Locate the cell with the specified text and output its (x, y) center coordinate. 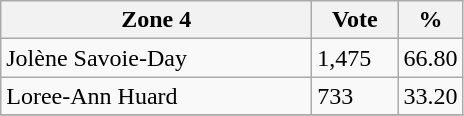
733 (355, 96)
33.20 (430, 96)
Zone 4 (156, 20)
% (430, 20)
Vote (355, 20)
Jolène Savoie-Day (156, 58)
Loree-Ann Huard (156, 96)
1,475 (355, 58)
66.80 (430, 58)
